Return the (X, Y) coordinate for the center point of the cell that contains the specified text.  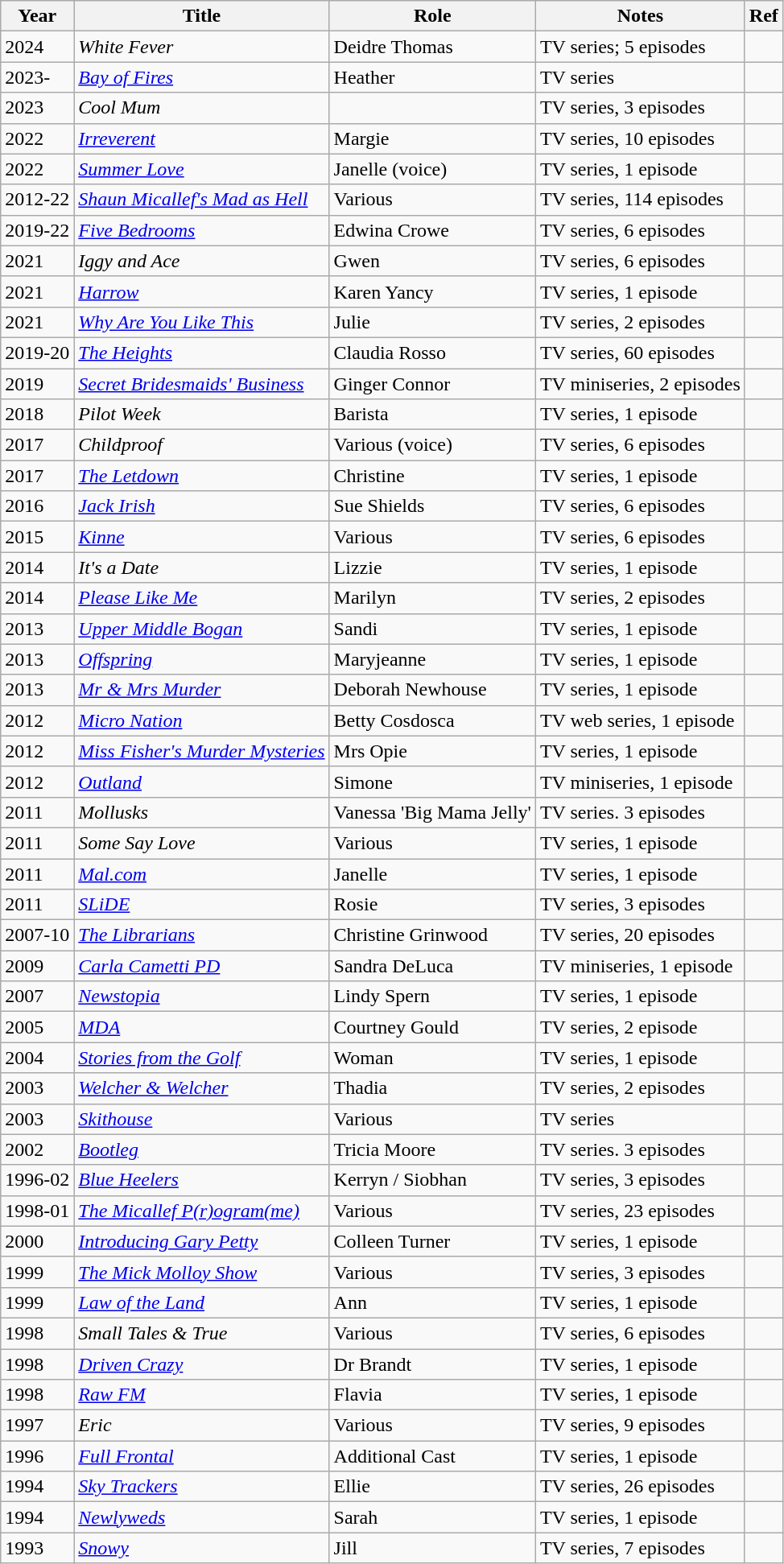
TV web series, 1 episode (640, 720)
2002 (37, 1149)
Thadia (432, 1088)
1996-02 (37, 1180)
It's a Date (201, 567)
Barista (432, 415)
Betty Cosdosca (432, 720)
Sandra DeLuca (432, 966)
The Mick Molloy Show (201, 1272)
2019-22 (37, 230)
Some Say Love (201, 843)
Mr & Mrs Murder (201, 690)
Harrow (201, 291)
TV series, 26 episodes (640, 1487)
Law of the Land (201, 1302)
Micro Nation (201, 720)
Sandi (432, 629)
Bay of Fires (201, 77)
Jack Irish (201, 506)
Tricia Moore (432, 1149)
Outland (201, 782)
Introducing Gary Petty (201, 1241)
Sue Shields (432, 506)
Year (37, 16)
Ann (432, 1302)
Blue Heelers (201, 1180)
Full Frontal (201, 1456)
Secret Bridesmaids' Business (201, 384)
Woman (432, 1058)
Dr Brandt (432, 1364)
2009 (37, 966)
Snowy (201, 1548)
Childproof (201, 445)
Flavia (432, 1395)
Title (201, 16)
Newlyweds (201, 1517)
Ref (763, 16)
Colleen Turner (432, 1241)
TV series, 7 episodes (640, 1548)
Margie (432, 138)
The Micallef P(r)ogram(me) (201, 1211)
2016 (37, 506)
TV series, 2 episode (640, 1027)
2023 (37, 108)
TV series, 10 episodes (640, 138)
Heather (432, 77)
Julie (432, 322)
TV miniseries, 2 episodes (640, 384)
Christine (432, 476)
2023- (37, 77)
Gwen (432, 261)
Eric (201, 1426)
TV series; 5 episodes (640, 47)
Five Bedrooms (201, 230)
2024 (37, 47)
Ginger Connor (432, 384)
Notes (640, 16)
Lindy Spern (432, 997)
TV series, 23 episodes (640, 1211)
Upper Middle Bogan (201, 629)
Sky Trackers (201, 1487)
Simone (432, 782)
Please Like Me (201, 598)
The Librarians (201, 935)
2005 (37, 1027)
Various (voice) (432, 445)
Ellie (432, 1487)
TV series, 60 episodes (640, 353)
2015 (37, 537)
Mollusks (201, 812)
Janelle (voice) (432, 169)
1998-01 (37, 1211)
Maryjeanne (432, 659)
The Letdown (201, 476)
TV series, 114 episodes (640, 200)
2004 (37, 1058)
2007-10 (37, 935)
Raw FM (201, 1395)
Pilot Week (201, 415)
2007 (37, 997)
Shaun Micallef's Mad as Hell (201, 200)
Skithouse (201, 1119)
Deborah Newhouse (432, 690)
Welcher & Welcher (201, 1088)
Courtney Gould (432, 1027)
Claudia Rosso (432, 353)
Iggy and Ace (201, 261)
Lizzie (432, 567)
Role (432, 16)
Mal.com (201, 873)
1997 (37, 1426)
Kerryn / Siobhan (432, 1180)
SLiDE (201, 905)
Karen Yancy (432, 291)
Kinne (201, 537)
Miss Fisher's Murder Mysteries (201, 751)
Janelle (432, 873)
Christine Grinwood (432, 935)
Carla Cametti PD (201, 966)
Cool Mum (201, 108)
Edwina Crowe (432, 230)
2019 (37, 384)
Bootleg (201, 1149)
2000 (37, 1241)
2012-22 (37, 200)
MDA (201, 1027)
Offspring (201, 659)
Irreverent (201, 138)
Why Are You Like This (201, 322)
Sarah (432, 1517)
Marilyn (432, 598)
1993 (37, 1548)
White Fever (201, 47)
Jill (432, 1548)
2019-20 (37, 353)
Stories from the Golf (201, 1058)
TV series, 20 episodes (640, 935)
Mrs Opie (432, 751)
Vanessa 'Big Mama Jelly' (432, 812)
Summer Love (201, 169)
Additional Cast (432, 1456)
1996 (37, 1456)
Small Tales & True (201, 1333)
Rosie (432, 905)
Driven Crazy (201, 1364)
2018 (37, 415)
TV series, 9 episodes (640, 1426)
Newstopia (201, 997)
The Heights (201, 353)
Deidre Thomas (432, 47)
